Locate the cell with the specified text and output its [x, y] center coordinate. 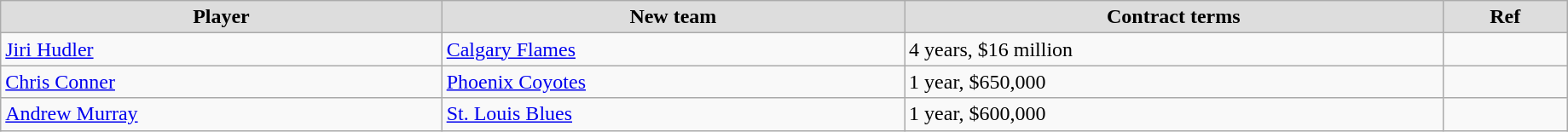
Andrew Murray [222, 114]
St. Louis Blues [673, 114]
1 year, $650,000 [1173, 82]
Ref [1505, 17]
1 year, $600,000 [1173, 114]
4 years, $16 million [1173, 49]
Chris Conner [222, 82]
New team [673, 17]
Phoenix Coyotes [673, 82]
Player [222, 17]
Contract terms [1173, 17]
Jiri Hudler [222, 49]
Calgary Flames [673, 49]
